Identify which cell holds the provided text, then report its [X, Y] central coordinate. 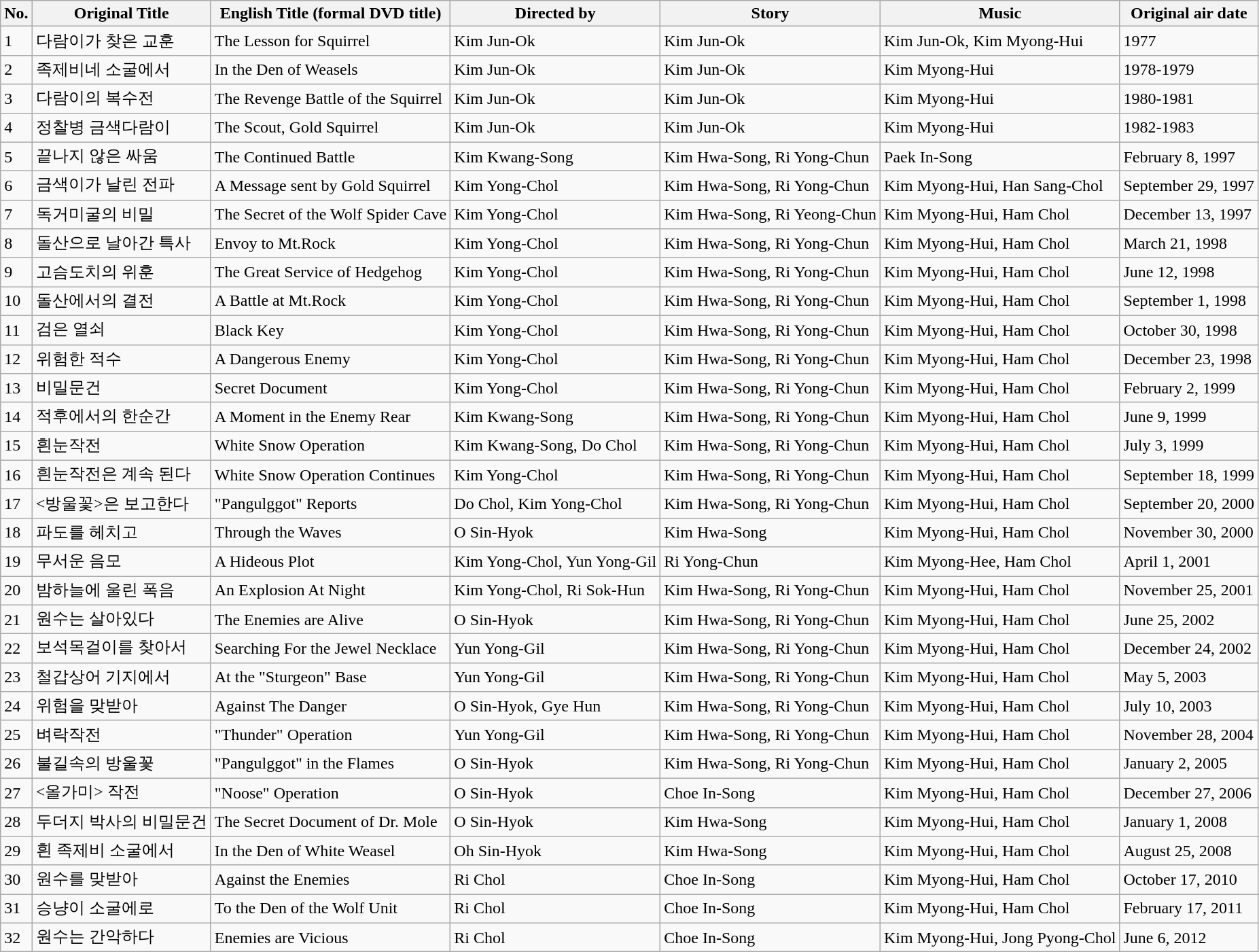
English Title (formal DVD title) [330, 14]
February 2, 1999 [1189, 389]
1978-1979 [1189, 69]
원수는 살아있다 [121, 620]
September 18, 1999 [1189, 474]
검은 열쇠 [121, 330]
21 [16, 620]
26 [16, 764]
Kim Yong-Chol, Yun Yong-Gil [556, 561]
25 [16, 735]
June 6, 2012 [1189, 938]
May 5, 2003 [1189, 677]
January 2, 2005 [1189, 764]
5 [16, 156]
2 [16, 69]
적후에서의 한순간 [121, 417]
July 3, 1999 [1189, 446]
원수를 맞받아 [121, 879]
흰눈작전 [121, 446]
The Revenge Battle of the Squirrel [330, 99]
In the Den of White Weasel [330, 851]
32 [16, 938]
3 [16, 99]
9 [16, 272]
Paek In-Song [1000, 156]
A Hideous Plot [330, 561]
<올가미> 작전 [121, 792]
<방울꽃>은 보고한다 [121, 504]
Kim Yong-Chol, Ri Sok-Hun [556, 591]
28 [16, 822]
원수는 간악하다 [121, 938]
The Great Service of Hedgehog [330, 272]
4 [16, 128]
15 [16, 446]
O Sin-Hyok, Gye Hun [556, 707]
Kim Myong-Hee, Ham Chol [1000, 561]
흰눈작전은 계속 된다 [121, 474]
September 29, 1997 [1189, 186]
Kim Jun-Ok, Kim Myong-Hui [1000, 41]
"Pangulggot" Reports [330, 504]
17 [16, 504]
10 [16, 302]
24 [16, 707]
Kim Myong-Hui, Jong Pyong-Chol [1000, 938]
Enemies are Vicious [330, 938]
October 30, 1998 [1189, 330]
An Explosion At Night [330, 591]
20 [16, 591]
14 [16, 417]
Against the Enemies [330, 879]
19 [16, 561]
1982-1983 [1189, 128]
July 10, 2003 [1189, 707]
밤하늘에 울린 폭음 [121, 591]
30 [16, 879]
벼락작전 [121, 735]
Music [1000, 14]
13 [16, 389]
June 12, 1998 [1189, 272]
8 [16, 243]
"Thunder" Operation [330, 735]
December 13, 1997 [1189, 215]
Against The Danger [330, 707]
November 30, 2000 [1189, 533]
1 [16, 41]
The Scout, Gold Squirrel [330, 128]
고슴도치의 위훈 [121, 272]
A Battle at Mt.Rock [330, 302]
August 25, 2008 [1189, 851]
September 20, 2000 [1189, 504]
Black Key [330, 330]
January 1, 2008 [1189, 822]
Kim Kwang-Song, Do Chol [556, 446]
June 9, 1999 [1189, 417]
Original air date [1189, 14]
독거미굴의 비밀 [121, 215]
Searching For the Jewel Necklace [330, 648]
The Enemies are Alive [330, 620]
돌산에서의 결전 [121, 302]
The Lesson for Squirrel [330, 41]
18 [16, 533]
27 [16, 792]
A Dangerous Enemy [330, 359]
Oh Sin-Hyok [556, 851]
파도를 헤치고 [121, 533]
Original Title [121, 14]
To the Den of the Wolf Unit [330, 909]
22 [16, 648]
1977 [1189, 41]
"Noose" Operation [330, 792]
October 17, 2010 [1189, 879]
"Pangulggot" in the Flames [330, 764]
No. [16, 14]
31 [16, 909]
보석목걸이를 찾아서 [121, 648]
12 [16, 359]
Do Chol, Kim Yong-Chol [556, 504]
두더지 박사의 비밀문건 [121, 822]
Envoy to Mt.Rock [330, 243]
A Moment in the Enemy Rear [330, 417]
금색이가 날린 전파 [121, 186]
정찰병 금색다람이 [121, 128]
Directed by [556, 14]
September 1, 1998 [1189, 302]
The Continued Battle [330, 156]
29 [16, 851]
March 21, 1998 [1189, 243]
1980-1981 [1189, 99]
June 25, 2002 [1189, 620]
White Snow Operation Continues [330, 474]
At the "Sturgeon" Base [330, 677]
The Secret Document of Dr. Mole [330, 822]
December 23, 1998 [1189, 359]
6 [16, 186]
다람이가 찾은 교훈 [121, 41]
돌산으로 날아간 특사 [121, 243]
Secret Document [330, 389]
16 [16, 474]
위험을 맞받아 [121, 707]
Ri Yong-Chun [770, 561]
The Secret of the Wolf Spider Cave [330, 215]
November 28, 2004 [1189, 735]
December 24, 2002 [1189, 648]
승냥이 소굴에로 [121, 909]
White Snow Operation [330, 446]
February 17, 2011 [1189, 909]
흰 족제비 소굴에서 [121, 851]
불길속의 방울꽃 [121, 764]
April 1, 2001 [1189, 561]
족제비네 소굴에서 [121, 69]
끝나지 않은 싸움 [121, 156]
위험한 적수 [121, 359]
Kim Hwa-Song, Ri Yeong-Chun [770, 215]
Kim Myong-Hui, Han Sang-Chol [1000, 186]
A Message sent by Gold Squirrel [330, 186]
Through the Waves [330, 533]
무서운 음모 [121, 561]
비밀문건 [121, 389]
December 27, 2006 [1189, 792]
Story [770, 14]
In the Den of Weasels [330, 69]
철갑상어 기지에서 [121, 677]
23 [16, 677]
다람이의 복수전 [121, 99]
November 25, 2001 [1189, 591]
7 [16, 215]
February 8, 1997 [1189, 156]
11 [16, 330]
